Detect which cell encompasses the target text, then output its (X, Y) center coordinate. 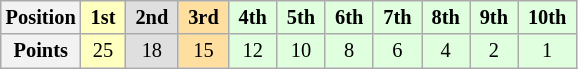
10 (301, 51)
Points (41, 51)
8 (349, 51)
18 (152, 51)
Position (41, 17)
6th (349, 17)
3rd (203, 17)
25 (104, 51)
5th (301, 17)
10th (547, 17)
2nd (152, 17)
1 (547, 51)
2 (494, 51)
15 (203, 51)
9th (494, 17)
8th (446, 17)
1st (104, 17)
6 (397, 51)
7th (397, 17)
4th (253, 17)
12 (253, 51)
4 (446, 51)
